Identify which cell holds the provided text, then report its [X, Y] central coordinate. 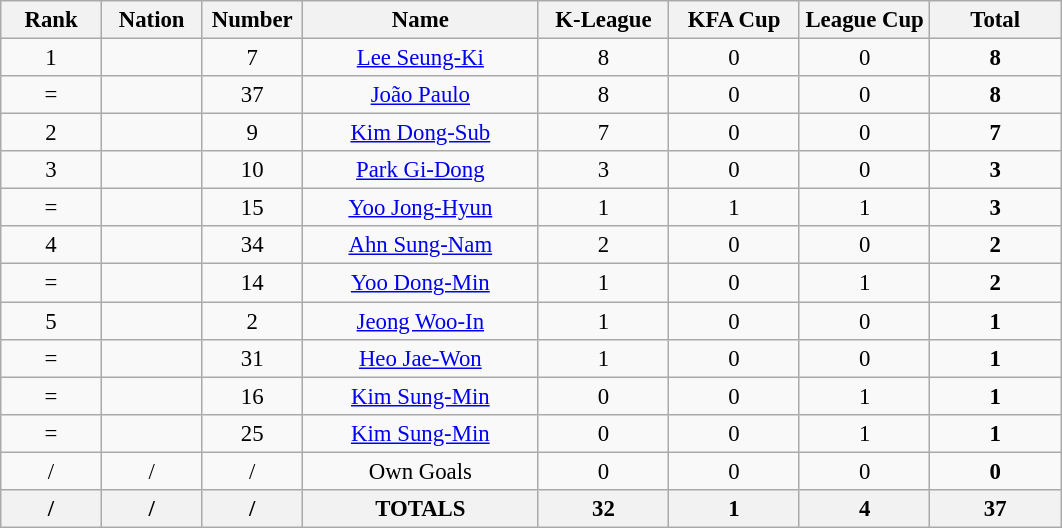
Total [996, 20]
Heo Jae-Won [421, 358]
Rank [52, 20]
9 [252, 133]
34 [252, 245]
João Paulo [421, 95]
Lee Seung-Ki [421, 58]
25 [252, 433]
31 [252, 358]
Yoo Jong-Hyun [421, 208]
League Cup [864, 20]
Nation [152, 20]
TOTALS [421, 509]
14 [252, 283]
16 [252, 396]
Jeong Woo-In [421, 321]
Own Goals [421, 471]
Park Gi-Dong [421, 170]
Ahn Sung-Nam [421, 245]
15 [252, 208]
K-League [604, 20]
10 [252, 170]
KFA Cup [734, 20]
Kim Dong-Sub [421, 133]
Name [421, 20]
Yoo Dong-Min [421, 283]
32 [604, 509]
5 [52, 321]
Number [252, 20]
